From the cell containing the given text, extract its center point as [X, Y] coordinate. 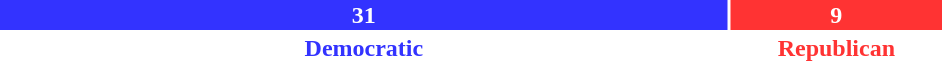
31 [364, 15]
9 [836, 15]
